For the text-containing cell, return its midpoint in (x, y) coordinate format. 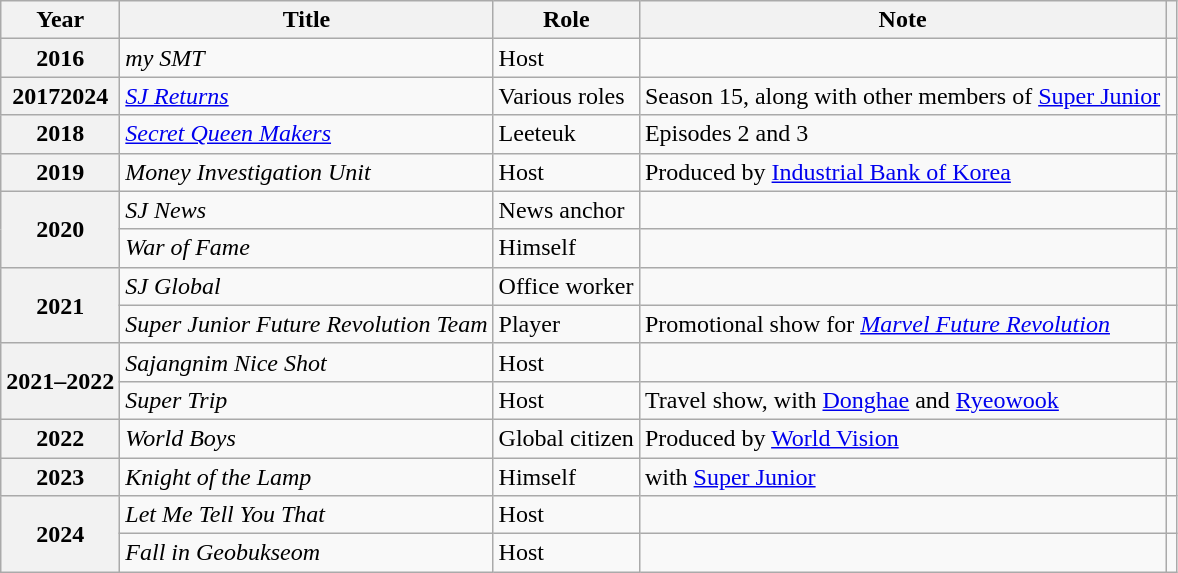
Fall in Geobukseom (306, 553)
Promotional show for Marvel Future Revolution (902, 324)
Title (306, 20)
Travel show, with Donghae and Ryeowook (902, 400)
Global citizen (566, 438)
Role (566, 20)
Various roles (566, 96)
SJ Global (306, 286)
Produced by World Vision (902, 438)
Produced by Industrial Bank of Korea (902, 172)
Leeteuk (566, 134)
SJ News (306, 210)
2022 (60, 438)
with Super Junior (902, 477)
2021–2022 (60, 381)
2024 (60, 534)
2020 (60, 229)
News anchor (566, 210)
Player (566, 324)
Knight of the Lamp (306, 477)
2018 (60, 134)
20172024 (60, 96)
Year (60, 20)
World Boys (306, 438)
Let Me Tell You That (306, 515)
Sajangnim Nice Shot (306, 362)
Episodes 2 and 3 (902, 134)
Money Investigation Unit (306, 172)
Super Junior Future Revolution Team (306, 324)
Secret Queen Makers (306, 134)
2016 (60, 58)
2019 (60, 172)
Note (902, 20)
2021 (60, 305)
2023 (60, 477)
Office worker (566, 286)
War of Fame (306, 248)
Season 15, along with other members of Super Junior (902, 96)
Super Trip (306, 400)
my SMT (306, 58)
SJ Returns (306, 96)
